Determine the (X, Y) coordinate at the center of the cell enclosing the given text.  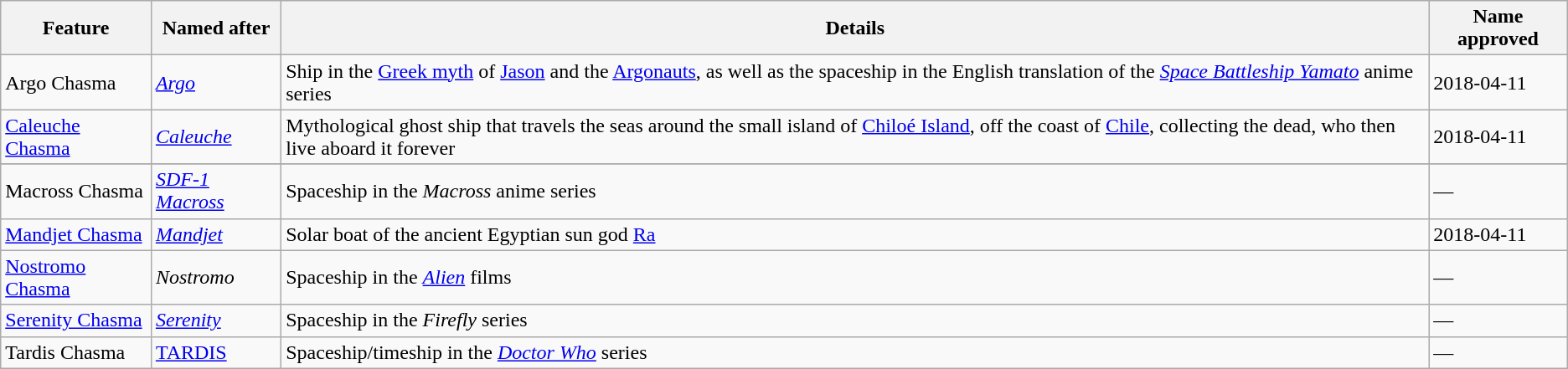
TARDIS (216, 352)
Solar boat of the ancient Egyptian sun god Ra (855, 234)
Spaceship in the Macross anime series (855, 191)
Serenity (216, 320)
Spaceship in the Alien films (855, 278)
Caleuche (216, 137)
Details (855, 28)
Tardis Chasma (76, 352)
Spaceship in the Firefly series (855, 320)
Nostromo (216, 278)
Serenity Chasma (76, 320)
Feature (76, 28)
Mandjet Chasma (76, 234)
Spaceship/timeship in the Doctor Who series (855, 352)
Mandjet (216, 234)
Argo Chasma (76, 82)
Named after (216, 28)
SDF-1 Macross (216, 191)
Nostromo Chasma (76, 278)
Macross Chasma (76, 191)
Caleuche Chasma (76, 137)
Ship in the Greek myth of Jason and the Argonauts, as well as the spaceship in the English translation of the Space Battleship Yamato anime series (855, 82)
Argo (216, 82)
Name approved (1498, 28)
